Scan for the cell matching the given text and deliver its (X, Y) coordinate at center. 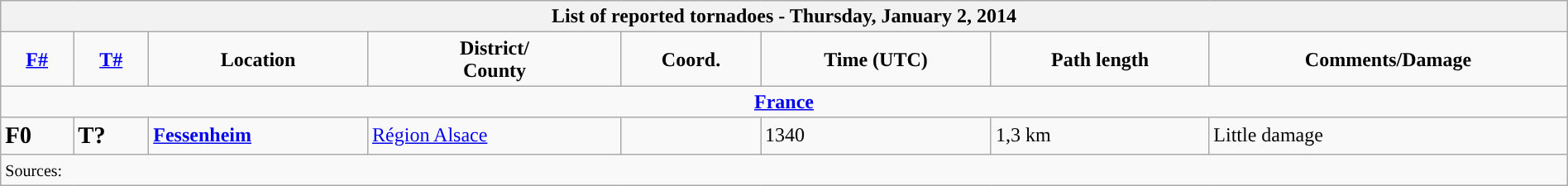
T? (111, 136)
France (784, 102)
1340 (877, 136)
Comments/Damage (1388, 60)
T# (111, 60)
Location (258, 60)
F# (37, 60)
District/County (495, 60)
Path length (1100, 60)
Fessenheim (258, 136)
List of reported tornadoes - Thursday, January 2, 2014 (784, 17)
F0 (37, 136)
Time (UTC) (877, 60)
1,3 km (1100, 136)
Little damage (1388, 136)
Sources: (784, 169)
Coord. (691, 60)
Région Alsace (495, 136)
